Search for the cell housing the specified text and yield its (x, y) center coordinate. 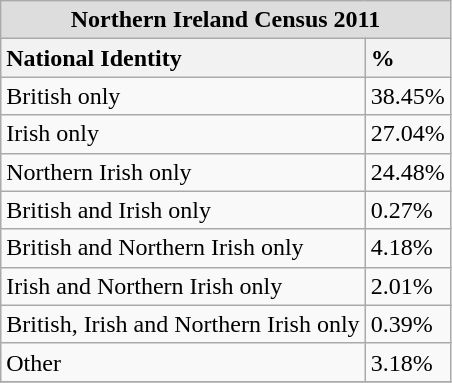
% (408, 58)
2.01% (408, 286)
Other (183, 362)
British only (183, 96)
British and Northern Irish only (183, 248)
4.18% (408, 248)
British, Irish and Northern Irish only (183, 324)
British and Irish only (183, 210)
3.18% (408, 362)
Irish only (183, 134)
0.39% (408, 324)
Northern Irish only (183, 172)
24.48% (408, 172)
National Identity (183, 58)
27.04% (408, 134)
0.27% (408, 210)
Northern Ireland Census 2011 (226, 20)
Irish and Northern Irish only (183, 286)
38.45% (408, 96)
